Scan for the cell matching the given text and deliver its (X, Y) coordinate at center. 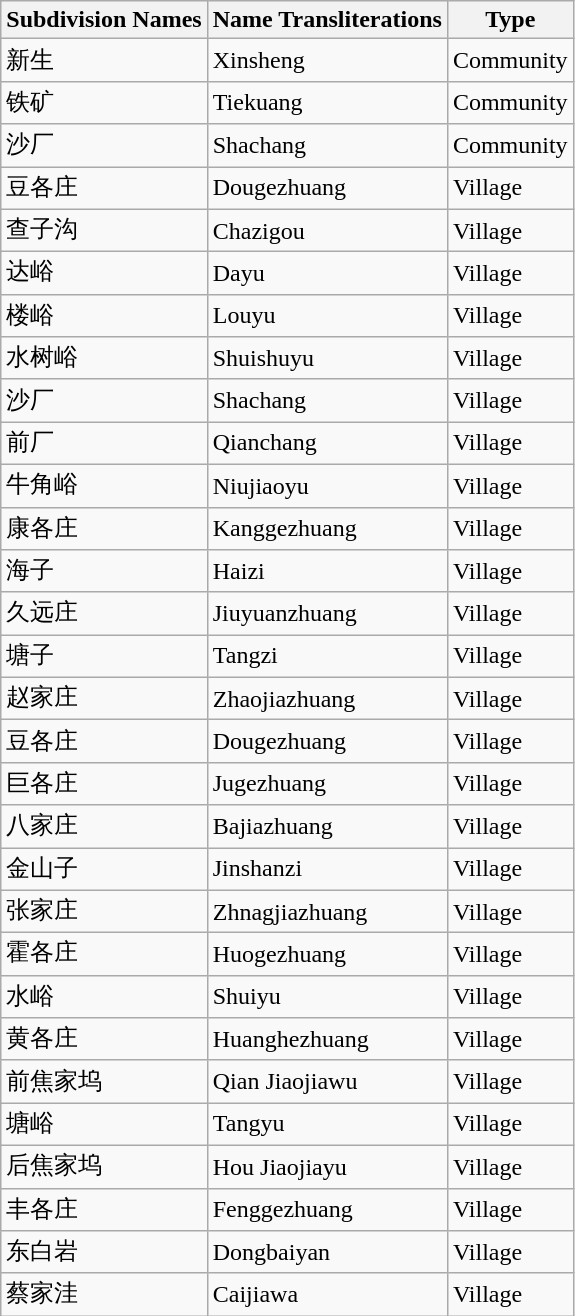
前厂 (104, 444)
Dongbaiyan (327, 1252)
Zhnagjiazhuang (327, 912)
塘峪 (104, 1124)
水树峪 (104, 358)
铁矿 (104, 102)
金山子 (104, 870)
Jiuyuanzhuang (327, 614)
Qian Jiaojiawu (327, 1082)
楼峪 (104, 316)
新生 (104, 60)
达峪 (104, 274)
Caijiawa (327, 1294)
八家庄 (104, 826)
Tiekuang (327, 102)
Shuiyu (327, 996)
Huogezhuang (327, 954)
Zhaojiazhuang (327, 698)
Louyu (327, 316)
Name Transliterations (327, 20)
塘子 (104, 656)
蔡家洼 (104, 1294)
Tangyu (327, 1124)
查子沟 (104, 230)
Chazigou (327, 230)
赵家庄 (104, 698)
东白岩 (104, 1252)
Jugezhuang (327, 784)
巨各庄 (104, 784)
Fenggezhuang (327, 1210)
Shuishuyu (327, 358)
Jinshanzi (327, 870)
霍各庄 (104, 954)
牛角峪 (104, 486)
丰各庄 (104, 1210)
海子 (104, 572)
Subdivision Names (104, 20)
Qianchang (327, 444)
Hou Jiaojiayu (327, 1166)
Xinsheng (327, 60)
Haizi (327, 572)
水峪 (104, 996)
张家庄 (104, 912)
后焦家坞 (104, 1166)
黄各庄 (104, 1040)
Huanghezhuang (327, 1040)
Kanggezhuang (327, 528)
Tangzi (327, 656)
Dayu (327, 274)
康各庄 (104, 528)
Bajiazhuang (327, 826)
久远庄 (104, 614)
Type (510, 20)
前焦家坞 (104, 1082)
Niujiaoyu (327, 486)
